Pinpoint the cell where the given text exists, returning its [X, Y] midpoint coordinate. 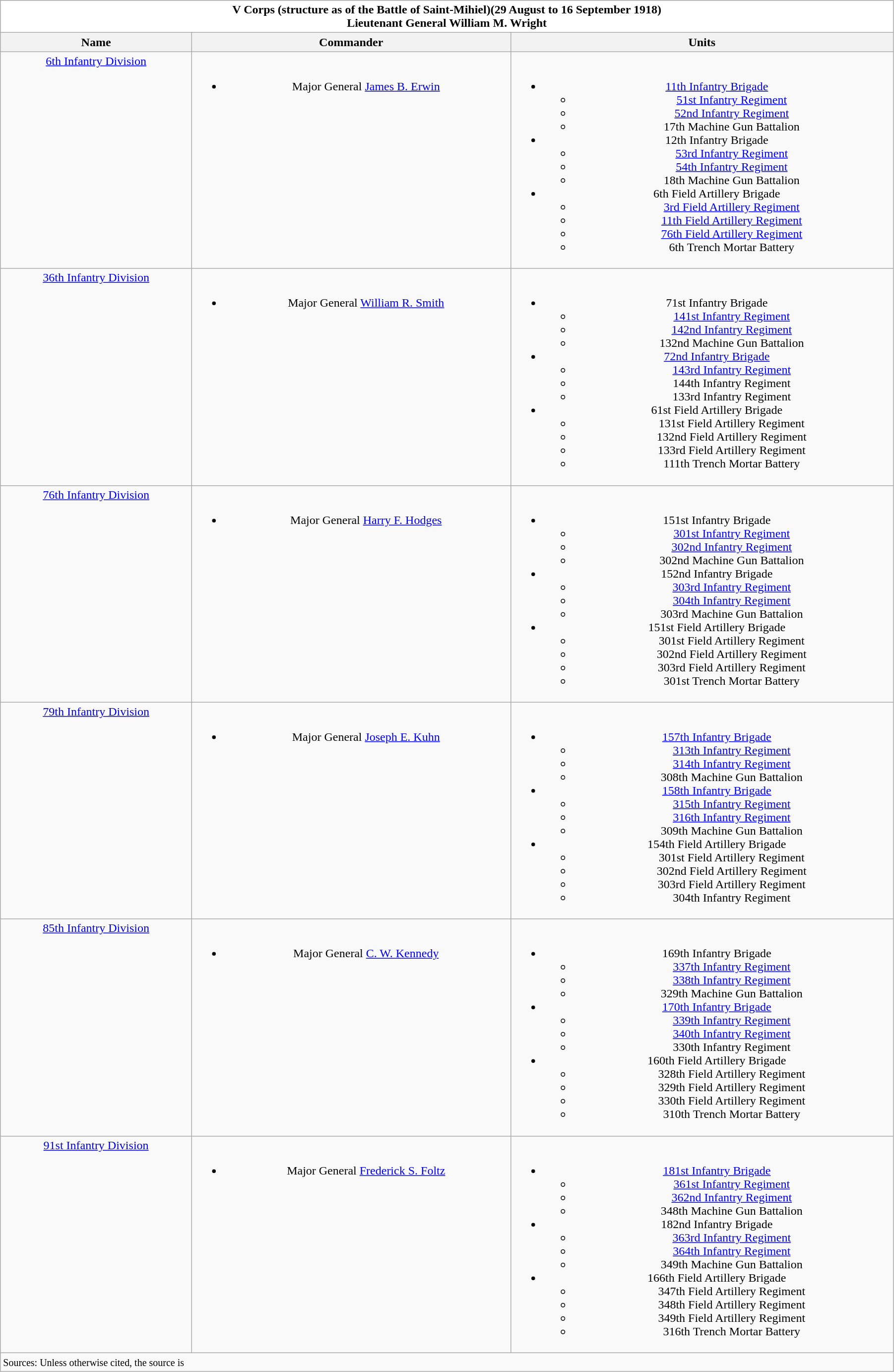
6th Infantry Division [96, 160]
Major General C. W. Kennedy [351, 1027]
76th Infantry Division [96, 593]
Units [702, 42]
Major General James B. Erwin [351, 160]
Major General Frederick S. Foltz [351, 1244]
91st Infantry Division [96, 1244]
Major General Joseph E. Kuhn [351, 811]
Major General Harry F. Hodges [351, 593]
36th Infantry Division [96, 377]
85th Infantry Division [96, 1027]
Sources: Unless otherwise cited, the source is [447, 1362]
Commander [351, 42]
V Corps (structure as of the Battle of Saint-Mihiel)(29 August to 16 September 1918)Lieutenant General William M. Wright [447, 17]
Name [96, 42]
79th Infantry Division [96, 811]
Major General William R. Smith [351, 377]
